For the text-containing cell, return its midpoint in (X, Y) coordinate format. 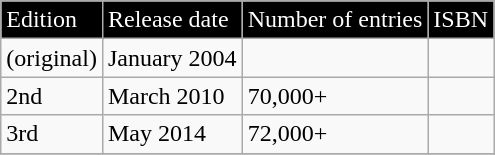
Release date (172, 20)
3rd (52, 134)
March 2010 (172, 96)
2nd (52, 96)
January 2004 (172, 58)
(original) (52, 58)
72,000+ (335, 134)
Number of entries (335, 20)
70,000+ (335, 96)
May 2014 (172, 134)
Edition (52, 20)
ISBN (461, 20)
